From the cell containing the given text, extract its center point as (x, y) coordinate. 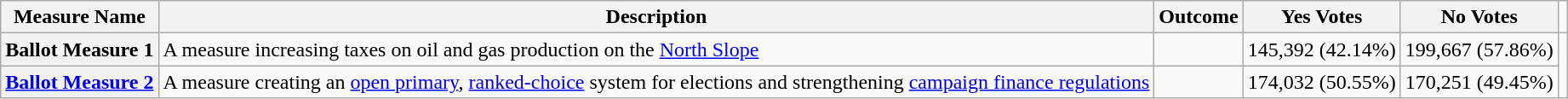
Ballot Measure 2 (80, 82)
A measure increasing taxes on oil and gas production on the North Slope (656, 49)
Description (656, 17)
Outcome (1199, 17)
174,032 (50.55%) (1321, 82)
Measure Name (80, 17)
145,392 (42.14%) (1321, 49)
170,251 (49.45%) (1479, 82)
A measure creating an open primary, ranked-choice system for elections and strengthening campaign finance regulations (656, 82)
Ballot Measure 1 (80, 49)
No Votes (1479, 17)
199,667 (57.86%) (1479, 49)
Yes Votes (1321, 17)
